Locate the cell with the specified text and output its (X, Y) center coordinate. 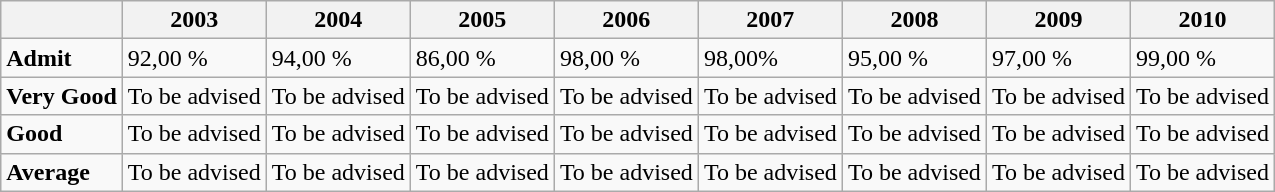
98,00 % (626, 58)
95,00 % (914, 58)
86,00 % (482, 58)
2004 (338, 20)
Average (62, 172)
2003 (194, 20)
2006 (626, 20)
Admit (62, 58)
2007 (770, 20)
99,00 % (1202, 58)
98,00% (770, 58)
97,00 % (1058, 58)
2010 (1202, 20)
2009 (1058, 20)
92,00 % (194, 58)
94,00 % (338, 58)
2008 (914, 20)
2005 (482, 20)
Good (62, 134)
Very Good (62, 96)
